Capture the cell that displays the provided text and extract its [X, Y] central coordinate. 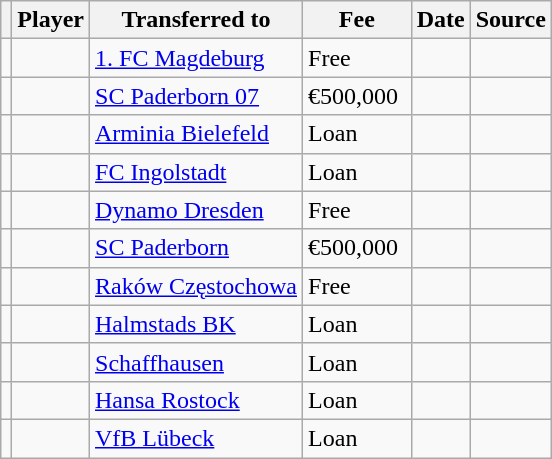
SC Paderborn [196, 248]
Player [51, 20]
Fee [358, 20]
FC Ingolstadt [196, 172]
Raków Częstochowa [196, 286]
Transferred to [196, 20]
Hansa Rostock [196, 400]
SC Paderborn 07 [196, 96]
1. FC Magdeburg [196, 58]
Arminia Bielefeld [196, 134]
Source [510, 20]
Schaffhausen [196, 362]
Date [440, 20]
VfB Lübeck [196, 438]
Dynamo Dresden [196, 210]
Halmstads BK [196, 324]
